Pinpoint the cell where the given text exists, returning its (X, Y) midpoint coordinate. 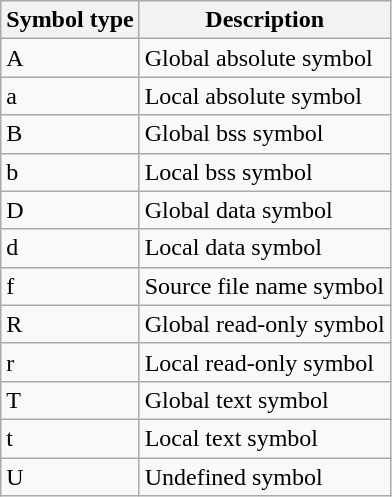
Local absolute symbol (264, 96)
t (70, 438)
r (70, 362)
A (70, 58)
Local data symbol (264, 248)
Undefined symbol (264, 477)
b (70, 172)
R (70, 324)
Local bss symbol (264, 172)
Symbol type (70, 20)
Global text symbol (264, 400)
Description (264, 20)
T (70, 400)
U (70, 477)
B (70, 134)
Local read-only symbol (264, 362)
Local text symbol (264, 438)
Global absolute symbol (264, 58)
Source file name symbol (264, 286)
d (70, 248)
Global read-only symbol (264, 324)
D (70, 210)
Global bss symbol (264, 134)
f (70, 286)
a (70, 96)
Global data symbol (264, 210)
